For the text-containing cell, return its midpoint in (x, y) coordinate format. 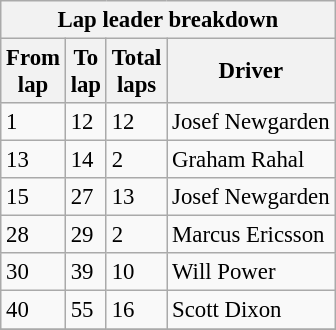
30 (34, 273)
10 (136, 273)
Graham Rahal (251, 160)
55 (86, 310)
Lap leader breakdown (168, 20)
40 (34, 310)
16 (136, 310)
Driver (251, 72)
28 (34, 235)
15 (34, 197)
Fromlap (34, 72)
39 (86, 273)
14 (86, 160)
27 (86, 197)
Totallaps (136, 72)
1 (34, 122)
Tolap (86, 72)
Will Power (251, 273)
Marcus Ericsson (251, 235)
29 (86, 235)
Scott Dixon (251, 310)
